Output the [x, y] coordinate of the center of the cell containing the given text.  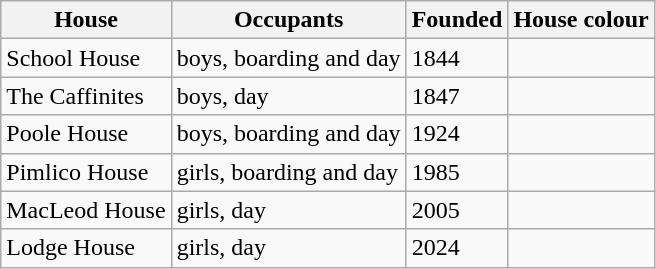
MacLeod House [86, 210]
boys, day [288, 96]
House [86, 20]
Poole House [86, 134]
Occupants [288, 20]
girls, boarding and day [288, 172]
1844 [457, 58]
Founded [457, 20]
1985 [457, 172]
Lodge House [86, 248]
The Caffinites [86, 96]
Pimlico House [86, 172]
2024 [457, 248]
1847 [457, 96]
House colour [581, 20]
2005 [457, 210]
1924 [457, 134]
School House [86, 58]
